For the text-containing cell, return its midpoint in (X, Y) coordinate format. 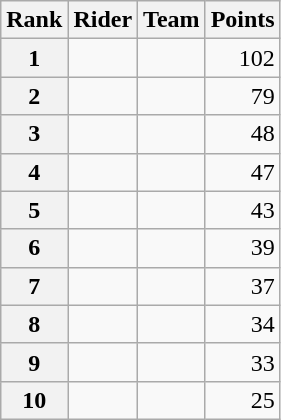
48 (242, 134)
79 (242, 96)
5 (34, 210)
25 (242, 400)
37 (242, 286)
33 (242, 362)
6 (34, 248)
Points (242, 20)
10 (34, 400)
102 (242, 58)
Rider (103, 20)
34 (242, 324)
7 (34, 286)
2 (34, 96)
8 (34, 324)
9 (34, 362)
Rank (34, 20)
39 (242, 248)
43 (242, 210)
47 (242, 172)
Team (172, 20)
3 (34, 134)
1 (34, 58)
4 (34, 172)
